Capture the cell that displays the provided text and extract its (X, Y) central coordinate. 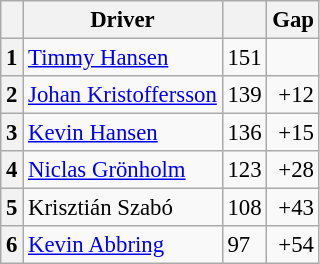
97 (244, 245)
+28 (293, 170)
1 (12, 58)
5 (12, 208)
123 (244, 170)
Johan Kristoffersson (122, 95)
151 (244, 58)
3 (12, 133)
+54 (293, 245)
Kevin Hansen (122, 133)
108 (244, 208)
+12 (293, 95)
136 (244, 133)
4 (12, 170)
Kevin Abbring (122, 245)
Timmy Hansen (122, 58)
Niclas Grönholm (122, 170)
Driver (122, 20)
Gap (293, 20)
+15 (293, 133)
Krisztián Szabó (122, 208)
+43 (293, 208)
2 (12, 95)
6 (12, 245)
139 (244, 95)
